Output the (x, y) coordinate of the center of the cell containing the given text.  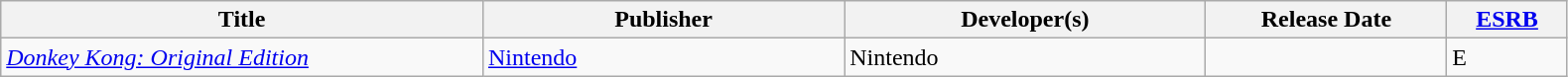
ESRB (1506, 20)
E (1506, 57)
Title (242, 20)
Publisher (663, 20)
Developer(s) (1025, 20)
Release Date (1326, 20)
Donkey Kong: Original Edition (242, 57)
